Return (x, y) of the center of cell containing provided text 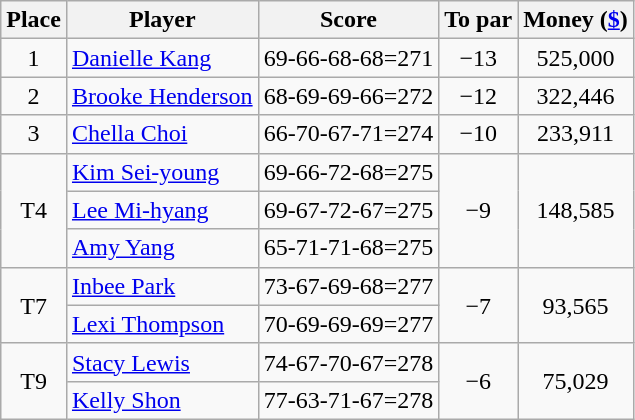
69-66-68-68=271 (348, 58)
74-67-70-67=278 (348, 362)
Stacy Lewis (162, 362)
To par (478, 20)
Inbee Park (162, 286)
148,585 (576, 210)
68-69-69-66=272 (348, 96)
T7 (34, 305)
66-70-67-71=274 (348, 134)
77-63-71-67=278 (348, 400)
−12 (478, 96)
Lexi Thompson (162, 324)
69-67-72-67=275 (348, 210)
69-66-72-68=275 (348, 172)
73-67-69-68=277 (348, 286)
233,911 (576, 134)
T4 (34, 210)
T9 (34, 381)
−9 (478, 210)
1 (34, 58)
Lee Mi-hyang (162, 210)
75,029 (576, 381)
2 (34, 96)
−7 (478, 305)
70-69-69-69=277 (348, 324)
Kelly Shon (162, 400)
Danielle Kang (162, 58)
3 (34, 134)
Player (162, 20)
−13 (478, 58)
Score (348, 20)
Amy Yang (162, 248)
65-71-71-68=275 (348, 248)
93,565 (576, 305)
Place (34, 20)
322,446 (576, 96)
Chella Choi (162, 134)
Brooke Henderson (162, 96)
Kim Sei-young (162, 172)
Money ($) (576, 20)
−10 (478, 134)
525,000 (576, 58)
−6 (478, 381)
